Capture the cell that displays the provided text and extract its [X, Y] central coordinate. 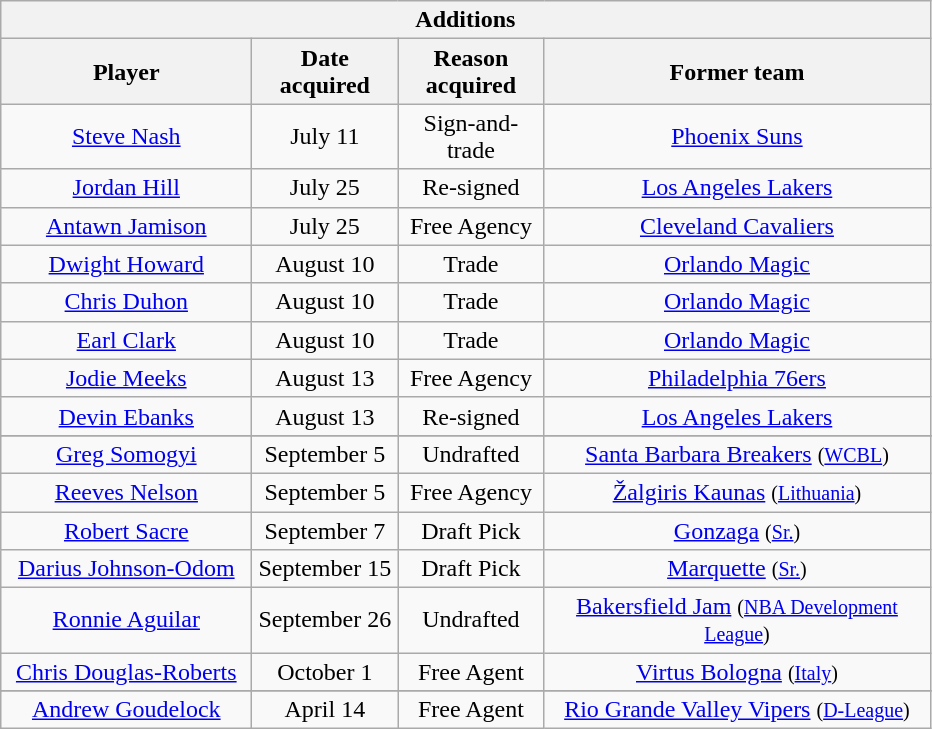
Chris Douglas-Roberts [126, 672]
Darius Johnson-Odom [126, 569]
July 11 [325, 136]
Gonzaga (Sr.) [737, 531]
Sign-and-trade [471, 136]
Žalgiris Kaunas (Lithuania) [737, 492]
Steve Nash [126, 136]
Rio Grande Valley Vipers (D-League) [737, 710]
Robert Sacre [126, 531]
Virtus Bologna (Italy) [737, 672]
Date acquired [325, 72]
Reeves Nelson [126, 492]
Bakersfield Jam (NBA Development League) [737, 620]
Dwight Howard [126, 264]
Ronnie Aguilar [126, 620]
Cleveland Cavaliers [737, 226]
Jodie Meeks [126, 378]
Additions [466, 20]
September 26 [325, 620]
Chris Duhon [126, 302]
Philadelphia 76ers [737, 378]
Phoenix Suns [737, 136]
Earl Clark [126, 340]
Jordan Hill [126, 188]
Greg Somogyi [126, 454]
Reason acquired [471, 72]
Antawn Jamison [126, 226]
September 15 [325, 569]
Devin Ebanks [126, 416]
Santa Barbara Breakers (WCBL) [737, 454]
Andrew Goudelock [126, 710]
September 7 [325, 531]
Marquette (Sr.) [737, 569]
April 14 [325, 710]
October 1 [325, 672]
Player [126, 72]
Former team [737, 72]
